Return the [x, y] coordinate for the center point of the cell that contains the specified text.  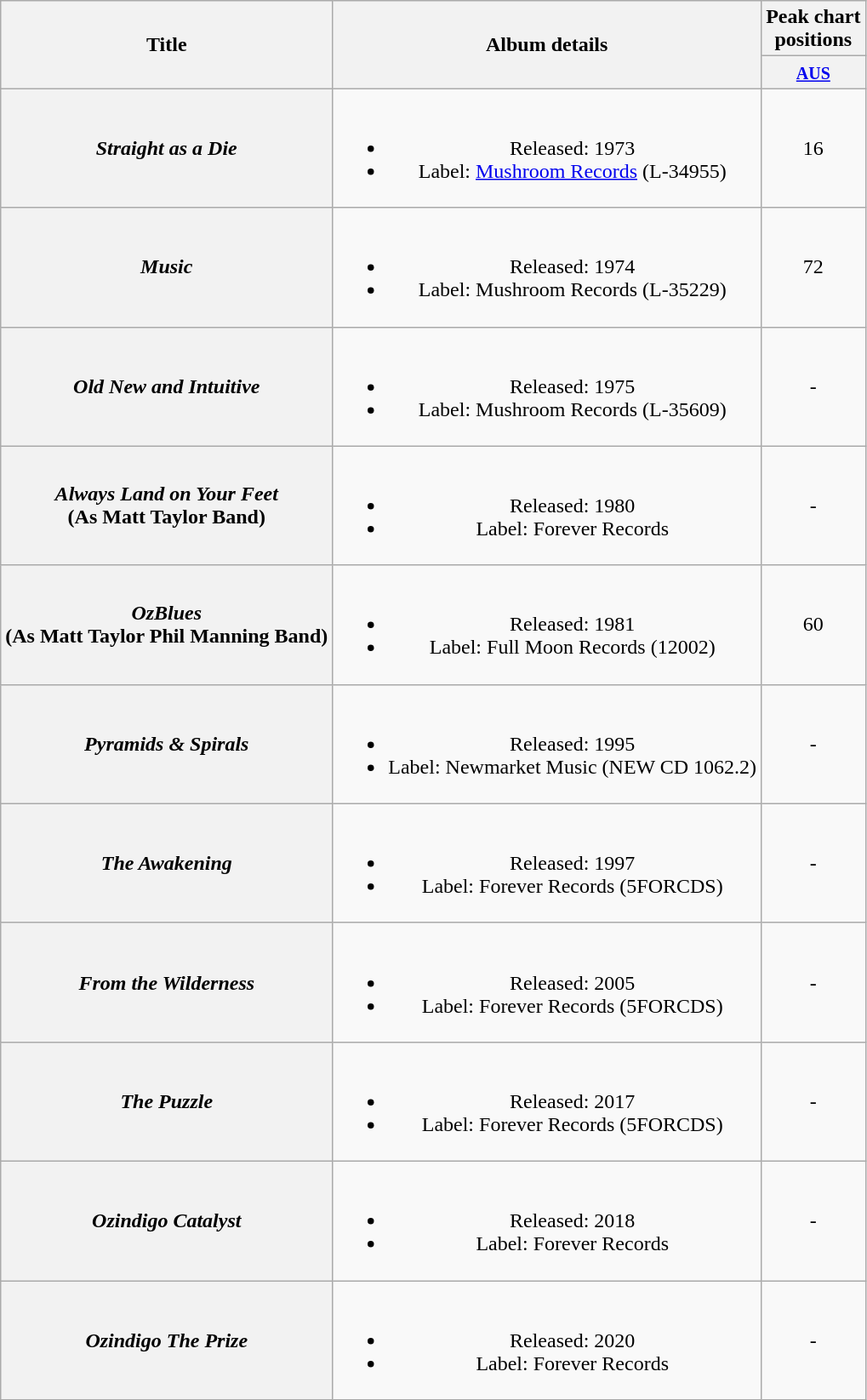
Always Land on Your Feet (As Matt Taylor Band) [167, 506]
Peak chartpositions [813, 29]
Released: 2018Label: Forever Records [547, 1220]
Released: 1980Label: Forever Records [547, 506]
Released: 2017Label: Forever Records (5FORCDS) [547, 1101]
Title [167, 44]
Ozindigo Catalyst [167, 1220]
Music [167, 267]
From the Wilderness [167, 982]
Released: 1997Label: Forever Records (5FORCDS) [547, 863]
Ozindigo The Prize [167, 1340]
OzBlues (As Matt Taylor Phil Manning Band) [167, 625]
Album details [547, 44]
Released: 2020Label: Forever Records [547, 1340]
Straight as a Die [167, 148]
The Puzzle [167, 1101]
16 [813, 148]
Pyramids & Spirals [167, 744]
Old New and Intuitive [167, 386]
Released: 1981Label: Full Moon Records (12002) [547, 625]
Released: 1974Label: Mushroom Records (L-35229) [547, 267]
Released: 1973Label: Mushroom Records (L-34955) [547, 148]
Released: 1995Label: Newmarket Music (NEW CD 1062.2) [547, 744]
60 [813, 625]
72 [813, 267]
Released: 1975Label: Mushroom Records (L-35609) [547, 386]
Released: 2005Label: Forever Records (5FORCDS) [547, 982]
The Awakening [167, 863]
AUS [813, 72]
